From the cell containing the given text, extract its center point as (X, Y) coordinate. 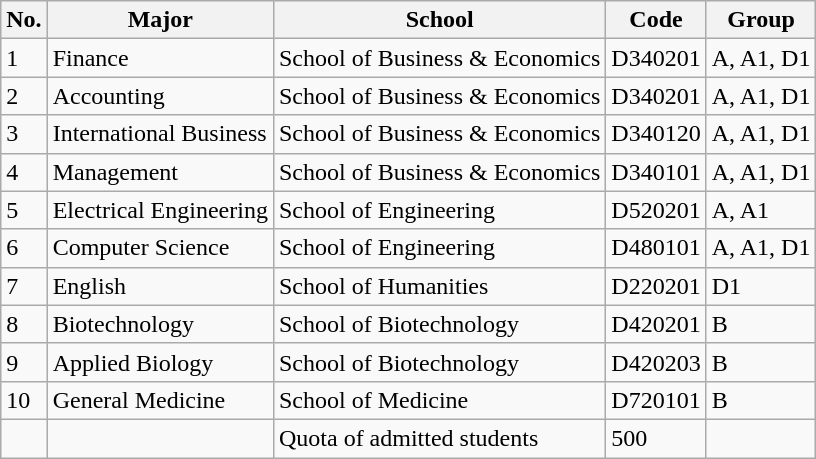
D480101 (656, 248)
D720101 (656, 400)
8 (24, 324)
D220201 (656, 286)
2 (24, 96)
D420203 (656, 362)
Biotechnology (160, 324)
D1 (761, 286)
Group (761, 20)
Major (160, 20)
General Medicine (160, 400)
D340120 (656, 134)
A, A1 (761, 210)
School (439, 20)
No. (24, 20)
School of Medicine (439, 400)
4 (24, 172)
English (160, 286)
Electrical Engineering (160, 210)
Management (160, 172)
Quota of admitted students (439, 438)
3 (24, 134)
D520201 (656, 210)
Code (656, 20)
500 (656, 438)
School of Humanities (439, 286)
Applied Biology (160, 362)
9 (24, 362)
5 (24, 210)
Finance (160, 58)
D340101 (656, 172)
10 (24, 400)
D420201 (656, 324)
7 (24, 286)
1 (24, 58)
Accounting (160, 96)
Computer Science (160, 248)
International Business (160, 134)
6 (24, 248)
